Determine the (x, y) coordinate at the center of the cell enclosing the given text.  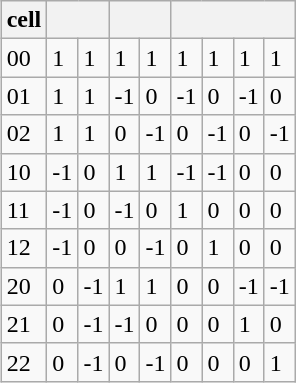
00 (24, 58)
22 (24, 362)
cell (24, 20)
21 (24, 324)
01 (24, 96)
20 (24, 286)
11 (24, 210)
02 (24, 134)
12 (24, 248)
10 (24, 172)
